Locate the cell with the specified text and output its [x, y] center coordinate. 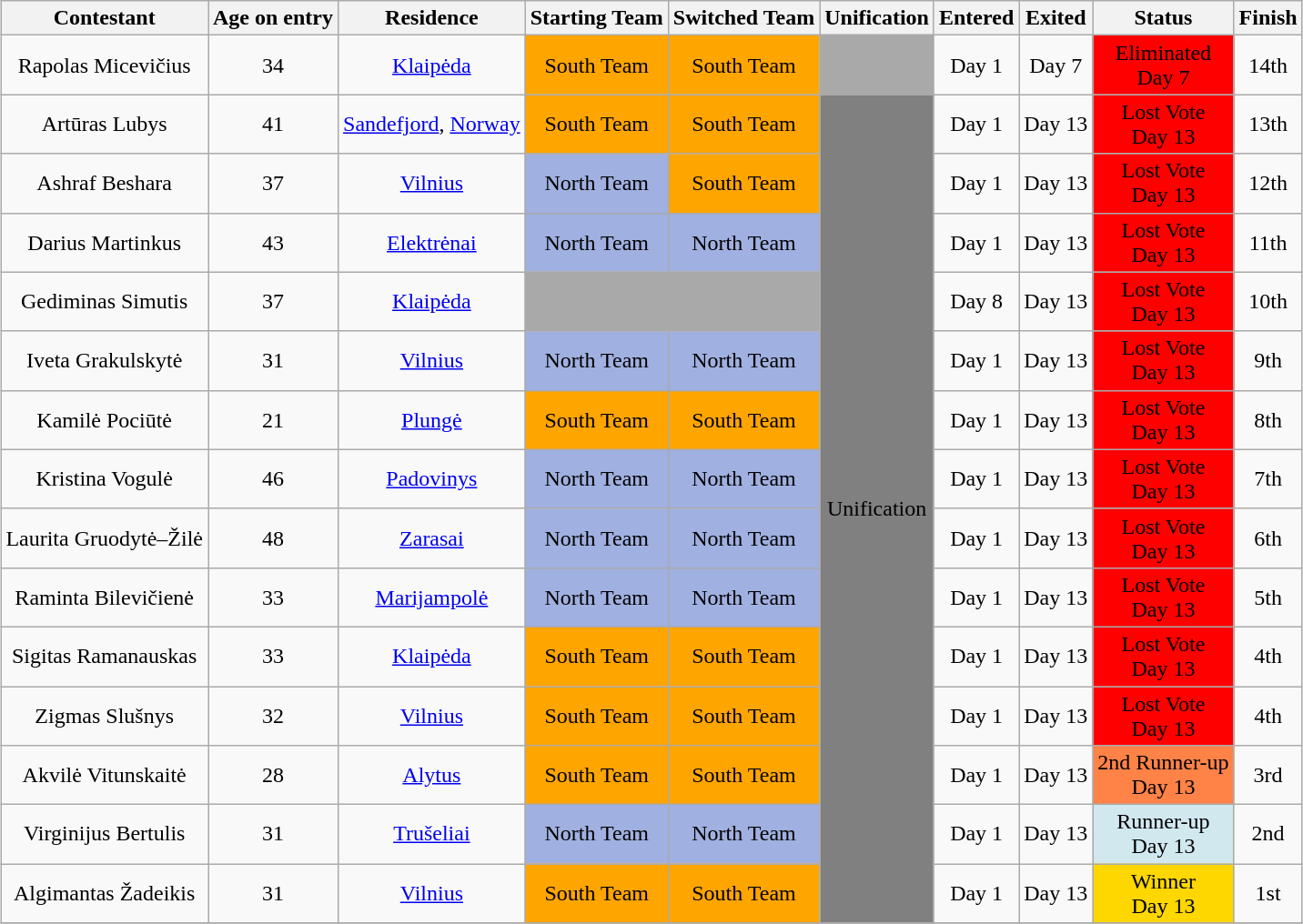
48 [273, 538]
Algimantas Žadeikis [105, 893]
Elektrėnai [432, 242]
EliminatedDay 7 [1163, 65]
32 [273, 715]
6th [1268, 538]
Starting Team [597, 18]
5th [1268, 597]
Artūras Lubys [105, 124]
8th [1268, 420]
Runner-upDay 13 [1163, 835]
Padovinys [432, 478]
28 [273, 775]
Entered [975, 18]
Marijampolė [432, 597]
Zigmas Slušnys [105, 715]
9th [1268, 360]
14th [1268, 65]
Kristina Vogulė [105, 478]
Darius Martinkus [105, 242]
WinnerDay 13 [1163, 893]
3rd [1268, 775]
1st [1268, 893]
12th [1268, 184]
Akvilė Vitunskaitė [105, 775]
Laurita Gruodytė–Žilė [105, 538]
21 [273, 420]
2nd Runner-upDay 13 [1163, 775]
Finish [1268, 18]
Iveta Grakulskytė [105, 360]
Alytus [432, 775]
Rapolas Micevičius [105, 65]
13th [1268, 124]
2nd [1268, 835]
Plungė [432, 420]
Switched Team [743, 18]
Kamilė Pociūtė [105, 420]
11th [1268, 242]
34 [273, 65]
41 [273, 124]
Day 7 [1056, 65]
Gediminas Simutis [105, 302]
Exited [1056, 18]
Ashraf Beshara [105, 184]
46 [273, 478]
Trušeliai [432, 835]
Sandefjord, Norway [432, 124]
Day 8 [975, 302]
Zarasai [432, 538]
Virginijus Bertulis [105, 835]
Contestant [105, 18]
Sigitas Ramanauskas [105, 657]
10th [1268, 302]
Status [1163, 18]
Residence [432, 18]
Age on entry [273, 18]
43 [273, 242]
7th [1268, 478]
Raminta Bilevičienė [105, 597]
